Return (X, Y) of the center of cell containing provided text 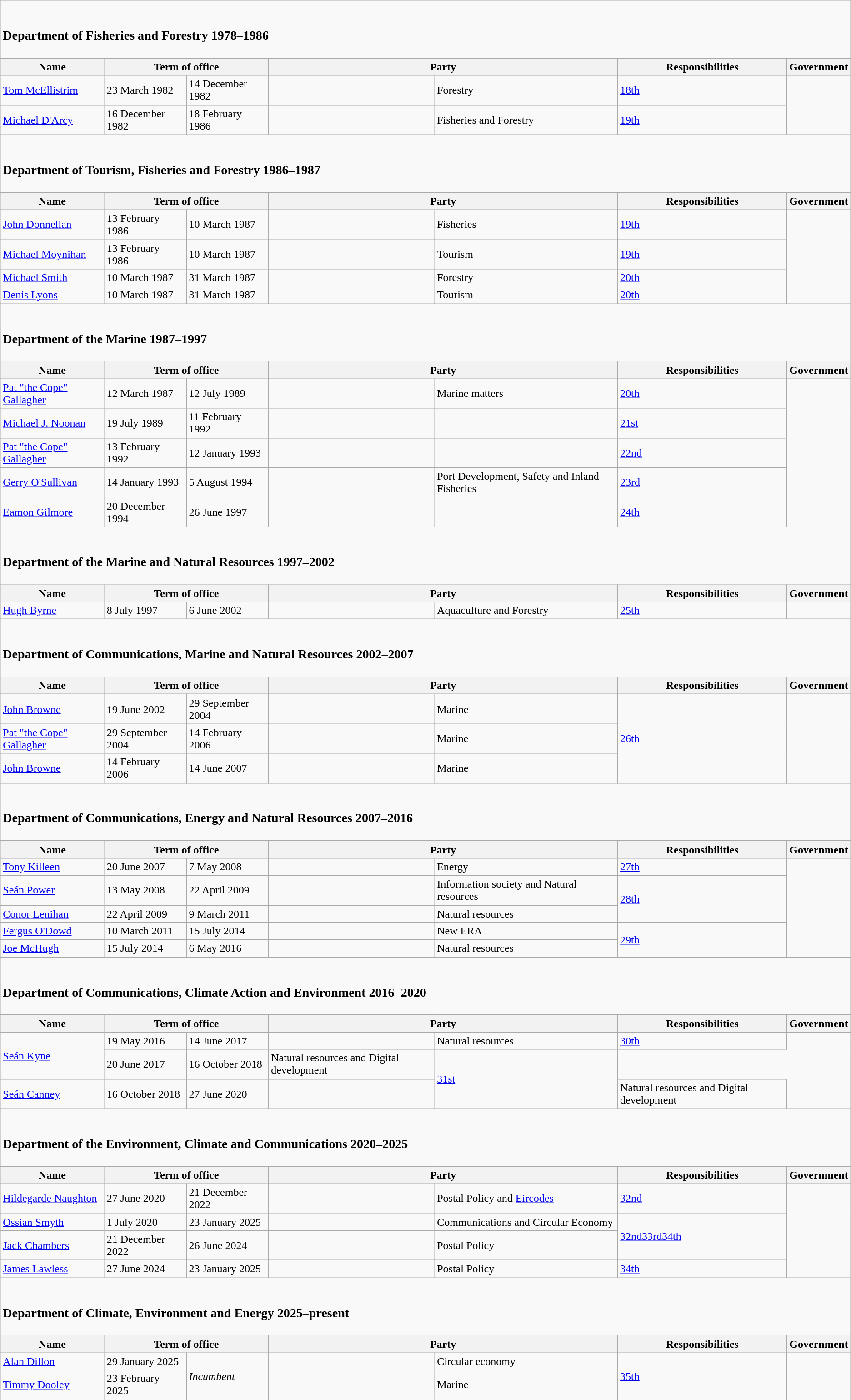
6 June 2002 (227, 611)
James Lawless (52, 1269)
27 June 2024 (145, 1269)
Department of the Marine 1987–1997 (425, 333)
6 May 2016 (227, 948)
Communications and Circular Economy (526, 1222)
Information society and Natural resources (526, 890)
13 May 2008 (145, 890)
Hildegarde Naughton (52, 1199)
16 December 1982 (145, 120)
18 February 1986 (227, 120)
28th (702, 898)
Ossian Smyth (52, 1222)
14 January 1993 (145, 482)
Michael Moynihan (52, 254)
Energy (526, 867)
27th (702, 867)
32nd33rd34th (702, 1237)
14 June 2007 (227, 768)
26 June 2024 (227, 1246)
20 June 2007 (145, 867)
Port Development, Safety and Inland Fisheries (526, 482)
29th (702, 940)
31st (526, 1079)
Marine matters (526, 394)
Fisheries and Forestry (526, 120)
34th (702, 1269)
Department of Communications, Marine and Natural Resources 2002–2007 (425, 648)
Conor Lenihan (52, 913)
Gerry O'Sullivan (52, 482)
23 February 2025 (145, 1385)
10 March 2011 (145, 931)
Denis Lyons (52, 295)
29 January 2025 (145, 1361)
Jack Chambers (52, 1246)
Department of the Environment, Climate and Communications 2020–2025 (425, 1138)
Hugh Byrne (52, 611)
Circular economy (526, 1361)
12 July 1989 (227, 394)
9 March 2011 (227, 913)
32nd (702, 1199)
Department of Tourism, Fisheries and Forestry 1986–1987 (425, 164)
12 January 1993 (227, 453)
Department of Climate, Environment and Energy 2025–present (425, 1307)
Michael Smith (52, 278)
Tony Killeen (52, 867)
25th (702, 611)
19 May 2016 (145, 1041)
Timmy Dooley (52, 1385)
Alan Dillon (52, 1361)
Seán Canney (52, 1094)
1 July 2020 (145, 1222)
23 March 1982 (145, 90)
Joe McHugh (52, 948)
Incumbent (227, 1376)
14 June 2017 (227, 1041)
Fergus O'Dowd (52, 931)
19 June 2002 (145, 709)
20 June 2017 (145, 1064)
Aquaculture and Forestry (526, 611)
11 February 1992 (227, 423)
Department of Communications, Energy and Natural Resources 2007–2016 (425, 812)
18th (702, 90)
23rd (702, 482)
30th (702, 1041)
24th (702, 512)
Fisheries (526, 225)
Department of Communications, Climate Action and Environment 2016–2020 (425, 986)
7 May 2008 (227, 867)
Michael D'Arcy (52, 120)
14 December 1982 (227, 90)
13 February 1992 (145, 453)
12 March 1987 (145, 394)
22nd (702, 453)
26 June 1997 (227, 512)
19 July 1989 (145, 423)
New ERA (526, 931)
Michael J. Noonan (52, 423)
Seán Kyne (52, 1056)
8 July 1997 (145, 611)
21st (702, 423)
Department of Fisheries and Forestry 1978–1986 (425, 29)
Postal Policy and Eircodes (526, 1199)
Department of the Marine and Natural Resources 1997–2002 (425, 556)
35th (702, 1376)
Tom McEllistrim (52, 90)
5 August 1994 (227, 482)
Eamon Gilmore (52, 512)
Seán Power (52, 890)
20 December 1994 (145, 512)
26th (702, 738)
John Donnellan (52, 225)
